Locate the cell with the specified text and output its (X, Y) center coordinate. 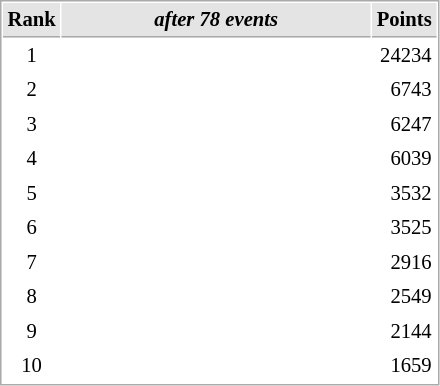
Points (404, 20)
Rank (32, 20)
2916 (404, 262)
2549 (404, 296)
6039 (404, 158)
1 (32, 56)
6 (32, 228)
8 (32, 296)
7 (32, 262)
1659 (404, 366)
5 (32, 194)
6247 (404, 124)
3525 (404, 228)
3532 (404, 194)
9 (32, 332)
4 (32, 158)
24234 (404, 56)
after 78 events (216, 20)
2 (32, 90)
6743 (404, 90)
10 (32, 366)
3 (32, 124)
2144 (404, 332)
